Locate the cell with the specified text and output its (x, y) center coordinate. 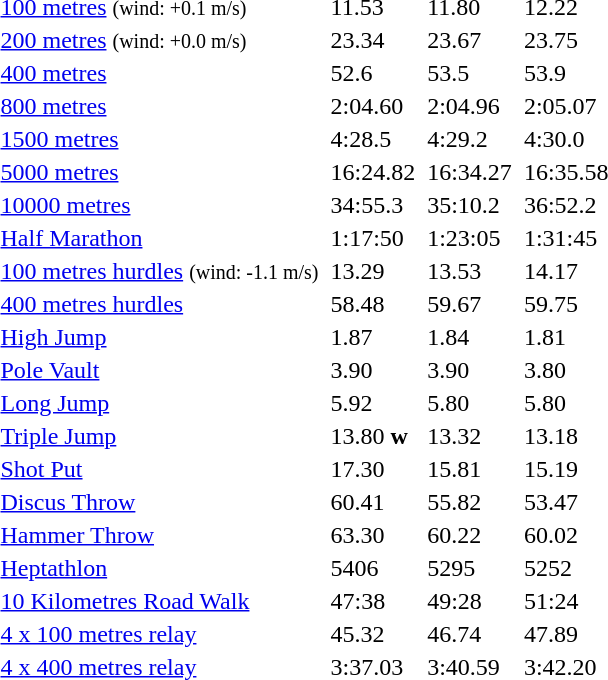
4:28.5 (373, 139)
34:55.3 (373, 205)
35:10.2 (470, 205)
2:04.60 (373, 106)
60.22 (470, 535)
47:38 (373, 601)
1:23:05 (470, 238)
1:17:50 (373, 238)
13.29 (373, 271)
13.53 (470, 271)
5406 (373, 568)
46.74 (470, 634)
5.92 (373, 403)
2:04.96 (470, 106)
63.30 (373, 535)
16:34.27 (470, 172)
16:24.82 (373, 172)
59.67 (470, 304)
1.84 (470, 337)
23.67 (470, 40)
17.30 (373, 469)
45.32 (373, 634)
49:28 (470, 601)
55.82 (470, 502)
5295 (470, 568)
23.34 (373, 40)
13.32 (470, 436)
60.41 (373, 502)
1.87 (373, 337)
53.5 (470, 73)
15.81 (470, 469)
58.48 (373, 304)
13.80 w (373, 436)
5.80 (470, 403)
52.6 (373, 73)
4:29.2 (470, 139)
